For the text-containing cell, return its midpoint in (x, y) coordinate format. 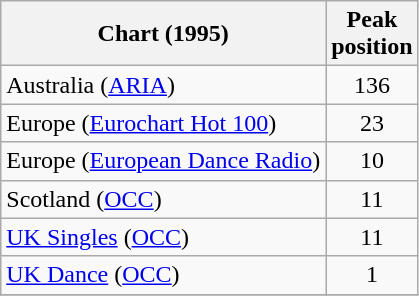
1 (372, 275)
10 (372, 161)
136 (372, 85)
Europe (European Dance Radio) (164, 161)
Peakposition (372, 34)
UK Singles (OCC) (164, 237)
UK Dance (OCC) (164, 275)
Europe (Eurochart Hot 100) (164, 123)
Australia (ARIA) (164, 85)
Chart (1995) (164, 34)
23 (372, 123)
Scotland (OCC) (164, 199)
